Determine the [X, Y] coordinate at the center of the cell enclosing the given text.  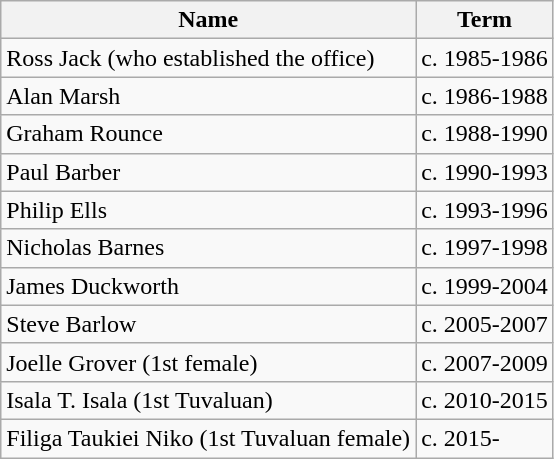
Joelle Grover (1st female) [208, 362]
Term [485, 20]
c. 1997-1998 [485, 248]
c. 2007-2009 [485, 362]
Nicholas Barnes [208, 248]
Alan Marsh [208, 96]
Steve Barlow [208, 324]
c. 1986-1988 [485, 96]
Name [208, 20]
c. 1990-1993 [485, 172]
Isala T. Isala (1st Tuvaluan) [208, 400]
c. 2010-2015 [485, 400]
c. 1993-1996 [485, 210]
James Duckworth [208, 286]
Filiga Taukiei Niko (1st Tuvaluan female) [208, 438]
Graham Rounce [208, 134]
Philip Ells [208, 210]
c. 1999-2004 [485, 286]
c. 2005-2007 [485, 324]
c. 2015- [485, 438]
c. 1985-1986 [485, 58]
Ross Jack (who established the office) [208, 58]
c. 1988-1990 [485, 134]
Paul Barber [208, 172]
